Provide the [x, y] coordinate of the cell's center where the given text is located.  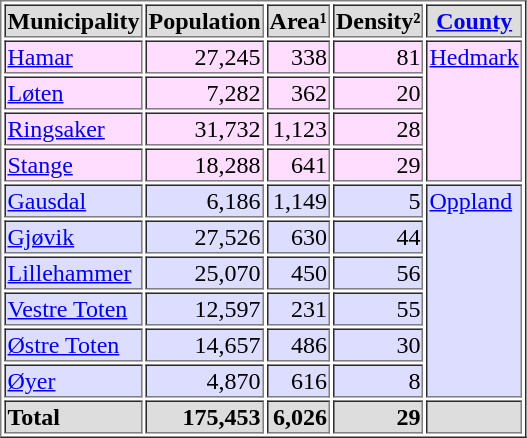
Vestre Toten [73, 308]
450 [298, 272]
Øyer [73, 380]
8 [378, 380]
Gjøvik [73, 236]
31,732 [205, 128]
Gausdal [73, 200]
Stange [73, 164]
30 [378, 344]
14,657 [205, 344]
27,245 [205, 56]
4,870 [205, 380]
Østre Toten [73, 344]
Hedmark [474, 110]
Municipality [73, 20]
18,288 [205, 164]
56 [378, 272]
630 [298, 236]
5 [378, 200]
Løten [73, 92]
231 [298, 308]
25,070 [205, 272]
Lillehammer [73, 272]
6,026 [298, 416]
Area¹ [298, 20]
12,597 [205, 308]
338 [298, 56]
616 [298, 380]
641 [298, 164]
Oppland [474, 290]
Hamar [73, 56]
County [474, 20]
Population [205, 20]
175,453 [205, 416]
Ringsaker [73, 128]
81 [378, 56]
55 [378, 308]
362 [298, 92]
1,149 [298, 200]
44 [378, 236]
7,282 [205, 92]
Density² [378, 20]
6,186 [205, 200]
27,526 [205, 236]
20 [378, 92]
1,123 [298, 128]
486 [298, 344]
28 [378, 128]
Total [73, 416]
